Detect which cell encompasses the target text, then output its [x, y] center coordinate. 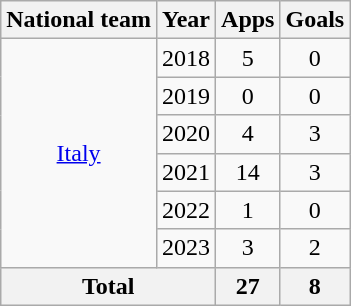
2 [315, 248]
27 [248, 286]
Goals [315, 20]
National team [79, 20]
Apps [248, 20]
8 [315, 286]
Italy [79, 153]
4 [248, 134]
2022 [186, 210]
1 [248, 210]
2020 [186, 134]
2019 [186, 96]
Total [108, 286]
14 [248, 172]
5 [248, 58]
Year [186, 20]
2021 [186, 172]
2023 [186, 248]
2018 [186, 58]
